Locate the cell with the specified text and output its [x, y] center coordinate. 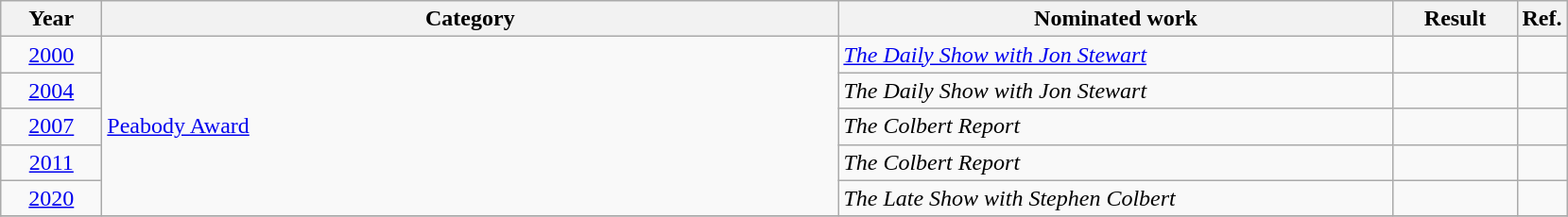
Peabody Award [471, 126]
2020 [51, 198]
2004 [51, 91]
2000 [51, 55]
Year [51, 19]
Nominated work [1115, 19]
Result [1456, 19]
The Late Show with Stephen Colbert [1115, 198]
Category [471, 19]
Ref. [1542, 19]
2011 [51, 162]
2007 [51, 126]
